Search for the cell housing the specified text and yield its (X, Y) center coordinate. 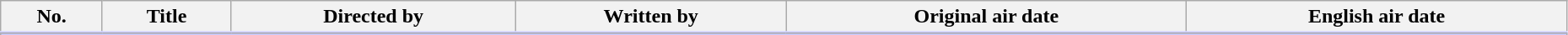
Directed by (374, 17)
Original air date (987, 17)
Title (166, 17)
No. (52, 17)
Written by (651, 17)
English air date (1377, 17)
